Find where the given text appears and provide that cell's center as [X, Y] coordinate. 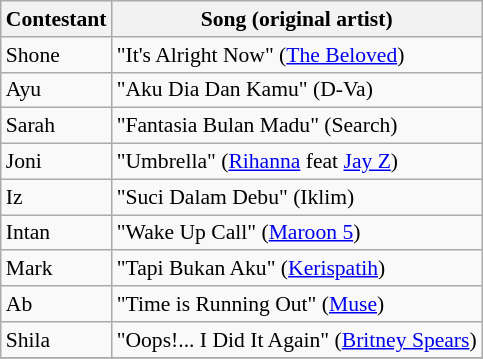
"Wake Up Call" (Maroon 5) [297, 233]
"Tapi Bukan Aku" (Kerispatih) [297, 269]
"Suci Dalam Debu" (Iklim) [297, 197]
Contestant [56, 19]
Iz [56, 197]
"Oops!... I Did It Again" (Britney Spears) [297, 340]
Intan [56, 233]
"Fantasia Bulan Madu" (Search) [297, 126]
Shila [56, 340]
Sarah [56, 126]
Joni [56, 162]
"Aku Dia Dan Kamu" (D-Va) [297, 90]
Ab [56, 304]
Mark [56, 269]
"Time is Running Out" (Muse) [297, 304]
"Umbrella" (Rihanna feat Jay Z) [297, 162]
Song (original artist) [297, 19]
"It's Alright Now" (The Beloved) [297, 55]
Shone [56, 55]
Ayu [56, 90]
